Return the [X, Y] coordinate for the center point of the cell that contains the specified text.  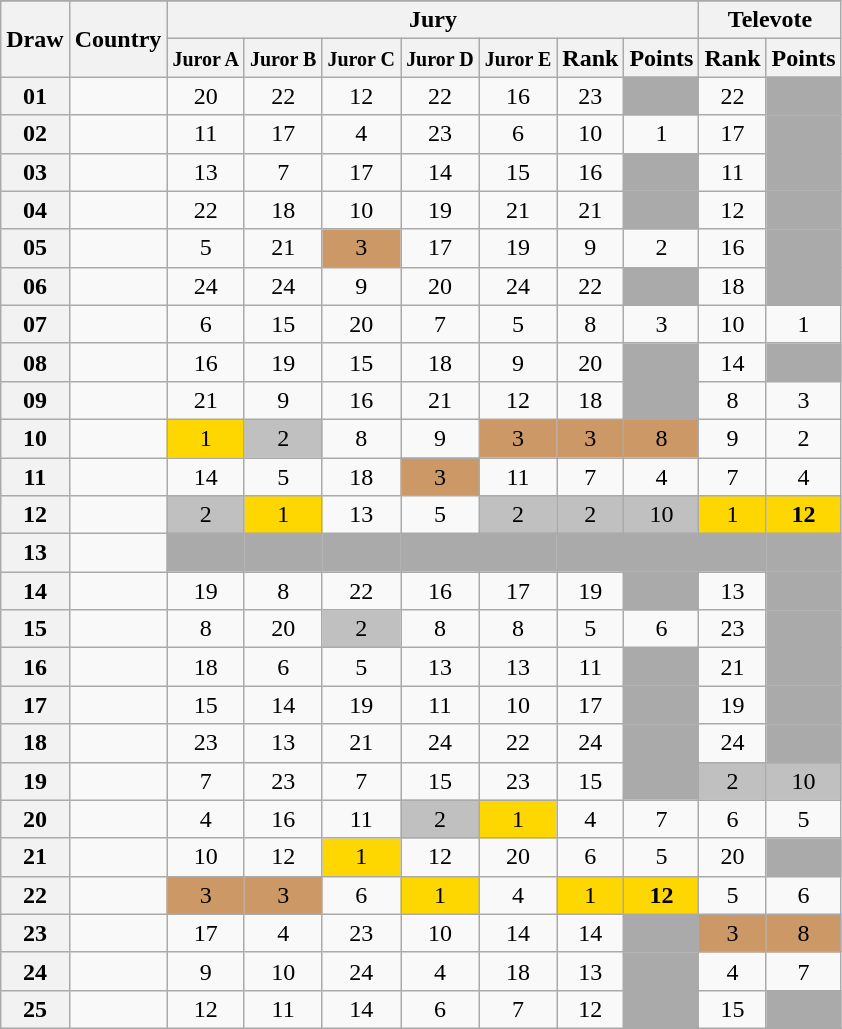
04 [35, 210]
Juror E [518, 58]
Televote [770, 20]
Juror C [362, 58]
Draw [35, 39]
09 [35, 400]
01 [35, 96]
07 [35, 324]
02 [35, 134]
Jury [433, 20]
05 [35, 248]
Juror A [206, 58]
Juror B [283, 58]
03 [35, 172]
25 [35, 1009]
Juror D [440, 58]
06 [35, 286]
Country [118, 39]
08 [35, 362]
